Extract the (x, y) coordinate from the center of the cell holding the provided text.  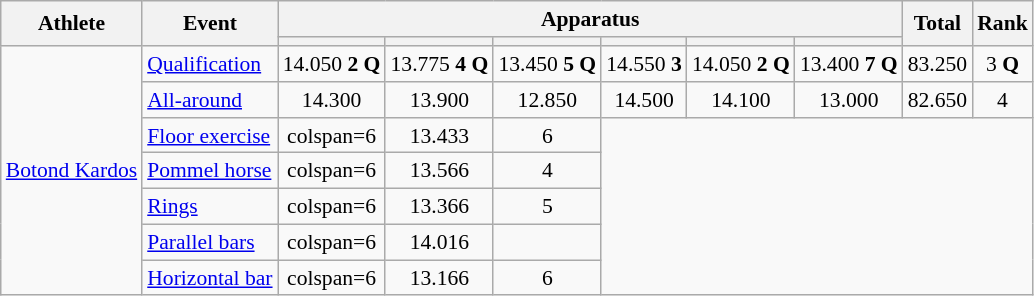
14.300 (332, 100)
14.100 (741, 100)
13.900 (439, 100)
Total (938, 24)
13.366 (439, 207)
14.550 3 (644, 64)
13.000 (849, 100)
Floor exercise (210, 136)
13.433 (439, 136)
Event (210, 24)
13.566 (439, 171)
All-around (210, 100)
Botond Kardos (72, 170)
14.016 (439, 243)
83.250 (938, 64)
Parallel bars (210, 243)
Pommel horse (210, 171)
13.450 5 Q (547, 64)
5 (547, 207)
14.500 (644, 100)
13.775 4 Q (439, 64)
12.850 (547, 100)
Apparatus (590, 19)
3 Q (1002, 64)
Athlete (72, 24)
82.650 (938, 100)
Rings (210, 207)
13.400 7 Q (849, 64)
Qualification (210, 64)
13.166 (439, 278)
Horizontal bar (210, 278)
Rank (1002, 24)
